Identify which cell holds the provided text, then report its [x, y] central coordinate. 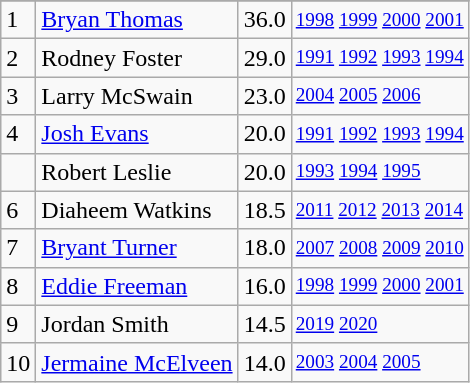
2019 2020 [380, 324]
Jordan Smith [137, 324]
9 [18, 324]
2004 2005 2006 [380, 96]
4 [18, 134]
2011 2012 2013 2014 [380, 210]
2 [18, 58]
1 [18, 20]
16.0 [264, 286]
Josh Evans [137, 134]
1993 1994 1995 [380, 172]
29.0 [264, 58]
Bryan Thomas [137, 20]
14.0 [264, 362]
18.5 [264, 210]
Jermaine McElveen [137, 362]
10 [18, 362]
7 [18, 248]
Robert Leslie [137, 172]
6 [18, 210]
2003 2004 2005 [380, 362]
18.0 [264, 248]
3 [18, 96]
2007 2008 2009 2010 [380, 248]
Rodney Foster [137, 58]
Diaheem Watkins [137, 210]
Eddie Freeman [137, 286]
36.0 [264, 20]
Larry McSwain [137, 96]
23.0 [264, 96]
14.5 [264, 324]
Bryant Turner [137, 248]
8 [18, 286]
